Scan for the cell matching the given text and deliver its [X, Y] coordinate at center. 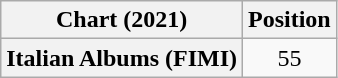
Chart (2021) [122, 20]
Italian Albums (FIMI) [122, 58]
55 [290, 58]
Position [290, 20]
